Search for the cell housing the specified text and yield its [X, Y] center coordinate. 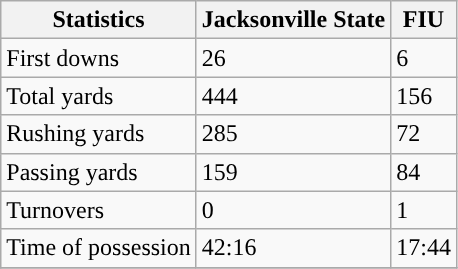
159 [293, 172]
156 [424, 96]
84 [424, 172]
Time of possession [99, 248]
0 [293, 210]
Turnovers [99, 210]
6 [424, 58]
1 [424, 210]
72 [424, 134]
42:16 [293, 248]
17:44 [424, 248]
Jacksonville State [293, 20]
Statistics [99, 20]
Rushing yards [99, 134]
FIU [424, 20]
444 [293, 96]
Passing yards [99, 172]
26 [293, 58]
First downs [99, 58]
Total yards [99, 96]
285 [293, 134]
